Return the [x, y] coordinate for the center point of the cell that contains the specified text.  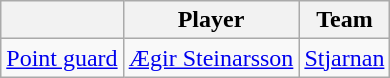
Team [344, 20]
Player [211, 20]
Ægir Steinarsson [211, 58]
Stjarnan [344, 58]
Point guard [62, 58]
